Identify which cell holds the provided text, then report its [X, Y] central coordinate. 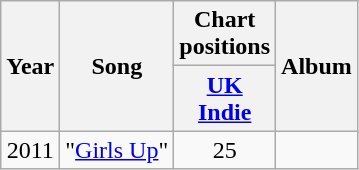
Year [30, 66]
2011 [30, 150]
UKIndie [225, 98]
"Girls Up" [117, 150]
25 [225, 150]
Chartpositions [225, 34]
Song [117, 66]
Album [317, 66]
